Search for the cell housing the specified text and yield its (x, y) center coordinate. 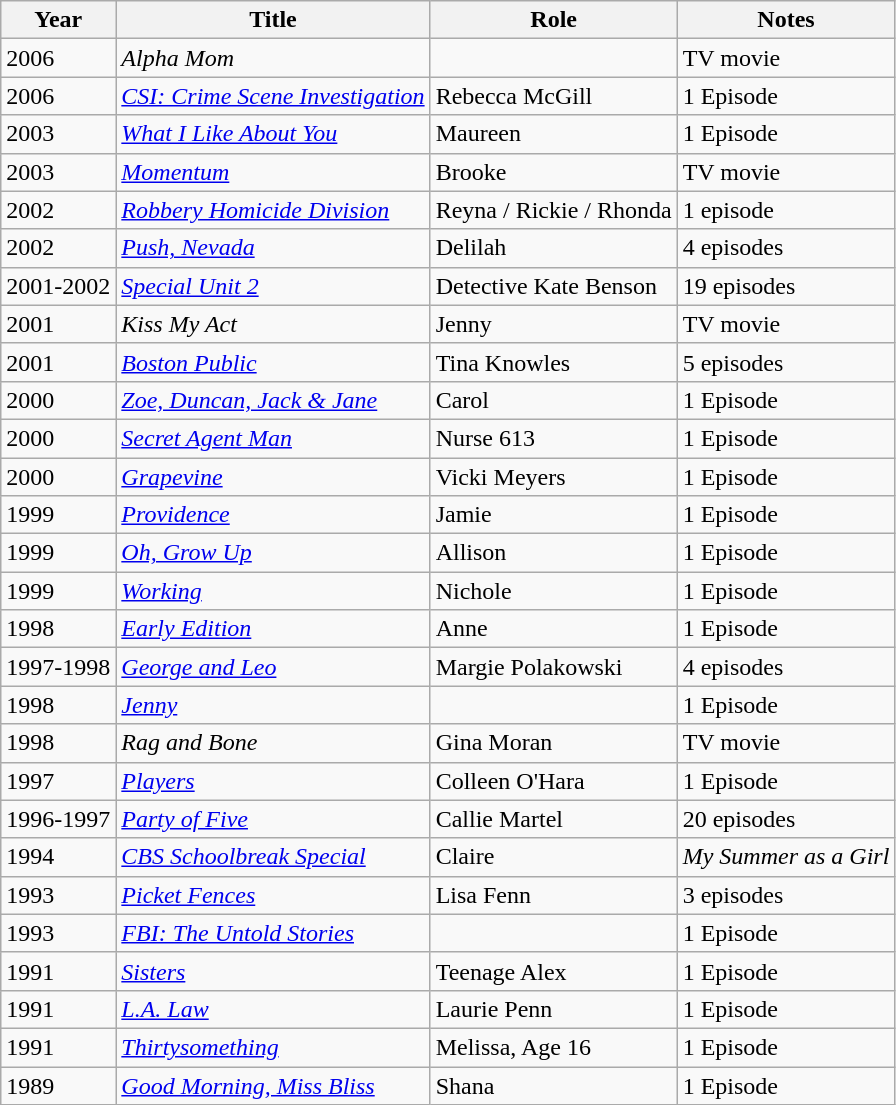
1996-1997 (58, 819)
Claire (554, 857)
2001-2002 (58, 286)
1997 (58, 781)
Providence (273, 515)
Rag and Bone (273, 743)
Lisa Fenn (554, 895)
Shana (554, 1085)
3 episodes (786, 895)
Melissa, Age 16 (554, 1047)
Colleen O'Hara (554, 781)
Role (554, 20)
Party of Five (273, 819)
Maureen (554, 134)
1989 (58, 1085)
Laurie Penn (554, 1009)
Teenage Alex (554, 971)
Thirtysomething (273, 1047)
George and Leo (273, 667)
CSI: Crime Scene Investigation (273, 96)
Jamie (554, 515)
Robbery Homicide Division (273, 210)
Picket Fences (273, 895)
Allison (554, 553)
CBS Schoolbreak Special (273, 857)
19 episodes (786, 286)
Working (273, 591)
Nurse 613 (554, 438)
Secret Agent Man (273, 438)
Grapevine (273, 477)
Players (273, 781)
Kiss My Act (273, 324)
L.A. Law (273, 1009)
Alpha Mom (273, 58)
1994 (58, 857)
What I Like About You (273, 134)
FBI: The Untold Stories (273, 933)
Brooke (554, 172)
Special Unit 2 (273, 286)
Nichole (554, 591)
Zoe, Duncan, Jack & Jane (273, 400)
Detective Kate Benson (554, 286)
Notes (786, 20)
5 episodes (786, 362)
Push, Nevada (273, 248)
Early Edition (273, 629)
Delilah (554, 248)
20 episodes (786, 819)
Boston Public (273, 362)
Callie Martel (554, 819)
Tina Knowles (554, 362)
Good Morning, Miss Bliss (273, 1085)
1997-1998 (58, 667)
Sisters (273, 971)
My Summer as a Girl (786, 857)
Carol (554, 400)
1 episode (786, 210)
Oh, Grow Up (273, 553)
Anne (554, 629)
Momentum (273, 172)
Margie Polakowski (554, 667)
Reyna / Rickie / Rhonda (554, 210)
Title (273, 20)
Year (58, 20)
Vicki Meyers (554, 477)
Gina Moran (554, 743)
Rebecca McGill (554, 96)
